Output the [X, Y] coordinate of the center of the cell containing the given text.  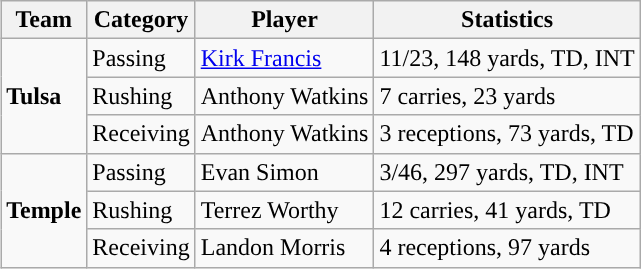
11/23, 148 yards, TD, INT [507, 58]
3 receptions, 73 yards, TD [507, 134]
Category [141, 20]
Tulsa [44, 96]
4 receptions, 97 yards [507, 248]
Evan Simon [284, 172]
Statistics [507, 20]
12 carries, 41 yards, TD [507, 210]
Player [284, 20]
7 carries, 23 yards [507, 96]
Terrez Worthy [284, 210]
Kirk Francis [284, 58]
3/46, 297 yards, TD, INT [507, 172]
Landon Morris [284, 248]
Temple [44, 210]
Team [44, 20]
